Provide the [x, y] coordinate of the cell's center where the given text is located.  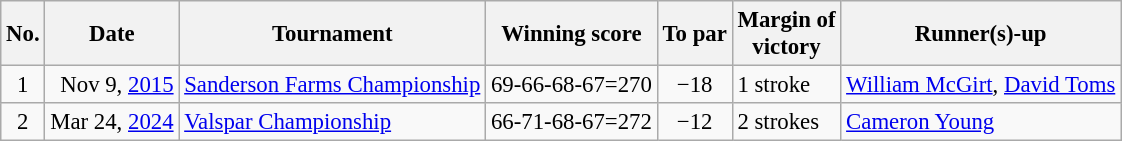
Sanderson Farms Championship [332, 85]
Mar 24, 2024 [112, 122]
69-66-68-67=270 [572, 85]
Cameron Young [981, 122]
Margin ofvictory [786, 34]
Nov 9, 2015 [112, 85]
To par [694, 34]
William McGirt, David Toms [981, 85]
1 [23, 85]
−18 [694, 85]
66-71-68-67=272 [572, 122]
Tournament [332, 34]
Runner(s)-up [981, 34]
2 strokes [786, 122]
Date [112, 34]
−12 [694, 122]
No. [23, 34]
Valspar Championship [332, 122]
2 [23, 122]
1 stroke [786, 85]
Winning score [572, 34]
